Capture the cell that displays the provided text and extract its (x, y) central coordinate. 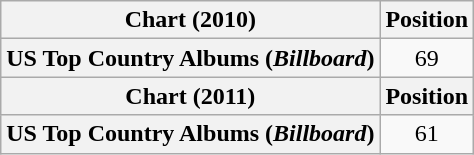
Chart (2010) (190, 20)
61 (427, 134)
69 (427, 58)
Chart (2011) (190, 96)
